Locate the cell with the specified text and output its (X, Y) center coordinate. 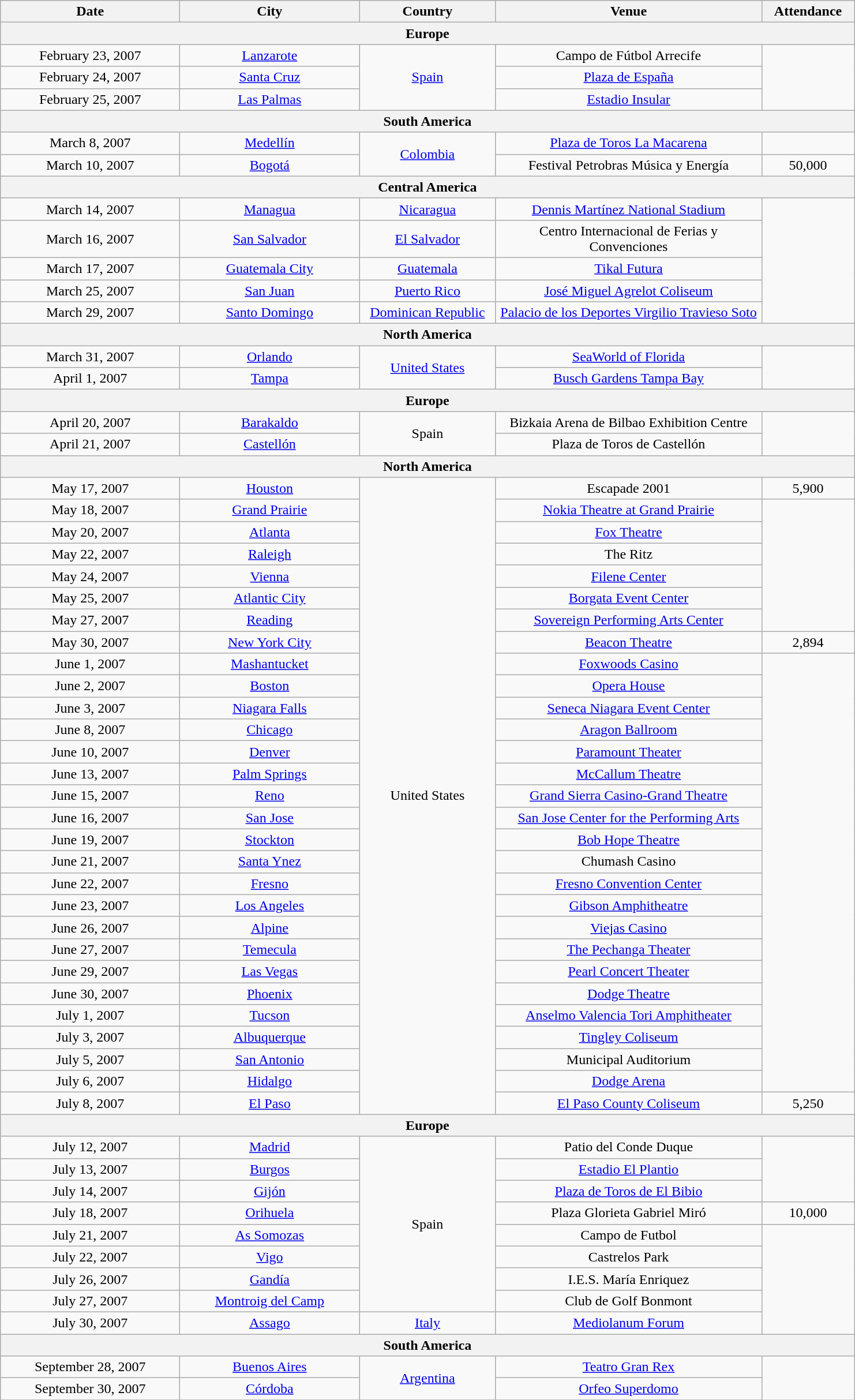
Orlando (270, 357)
Orihuela (270, 1213)
Plaza Glorieta Gabriel Miró (629, 1213)
Gandía (270, 1279)
San Jose Center for the Performing Arts (629, 818)
July 26, 2007 (90, 1279)
Club de Golf Bonmont (629, 1301)
Colombia (427, 154)
June 23, 2007 (90, 905)
Madrid (270, 1147)
April 20, 2007 (90, 422)
February 23, 2007 (90, 55)
June 15, 2007 (90, 796)
Mediolanum Forum (629, 1323)
The Pechanga Theater (629, 949)
Italy (427, 1323)
Dodge Theatre (629, 993)
Grand Prairie (270, 510)
Centro Internacional de Ferias y Convenciones (629, 239)
May 25, 2007 (90, 598)
June 27, 2007 (90, 949)
Las Vegas (270, 971)
July 22, 2007 (90, 1257)
Hidalgo (270, 1081)
April 1, 2007 (90, 379)
Patio del Conde Duque (629, 1147)
Burgos (270, 1169)
Reading (270, 620)
El Paso County Coliseum (629, 1103)
Sovereign Performing Arts Center (629, 620)
Pearl Concert Theater (629, 971)
Puerto Rico (427, 290)
Phoenix (270, 993)
Córdoba (270, 1389)
Stockton (270, 840)
Atlanta (270, 532)
Niagara Falls (270, 708)
Fox Theatre (629, 532)
June 2, 2007 (90, 686)
Santo Domingo (270, 313)
Plaza de España (629, 77)
I.E.S. María Enriquez (629, 1279)
Festival Petrobras Música y Energía (629, 165)
Castrelos Park (629, 1257)
June 8, 2007 (90, 730)
March 25, 2007 (90, 290)
Attendance (808, 12)
February 25, 2007 (90, 99)
June 3, 2007 (90, 708)
Houston (270, 488)
March 14, 2007 (90, 209)
Raleigh (270, 554)
Reno (270, 796)
San Salvador (270, 239)
Vigo (270, 1257)
Dennis Martínez National Stadium (629, 209)
Tampa (270, 379)
May 18, 2007 (90, 510)
March 10, 2007 (90, 165)
June 16, 2007 (90, 818)
Paramount Theater (629, 752)
Temecula (270, 949)
April 21, 2007 (90, 444)
50,000 (808, 165)
Plaza de Toros de Castellón (629, 444)
Buenos Aires (270, 1367)
Atlantic City (270, 598)
Albuquerque (270, 1038)
September 28, 2007 (90, 1367)
May 30, 2007 (90, 642)
San Antonio (270, 1060)
Nokia Theatre at Grand Prairie (629, 510)
Seneca Niagara Event Center (629, 708)
July 6, 2007 (90, 1081)
5,250 (808, 1103)
July 21, 2007 (90, 1235)
May 17, 2007 (90, 488)
Venue (629, 12)
Estadio Insular (629, 99)
Gibson Amphitheatre (629, 905)
Santa Ynez (270, 862)
July 5, 2007 (90, 1060)
Santa Cruz (270, 77)
May 22, 2007 (90, 554)
Montroig del Camp (270, 1301)
Fresno (270, 884)
Argentina (427, 1378)
El Paso (270, 1103)
February 24, 2007 (90, 77)
Viejas Casino (629, 927)
July 13, 2007 (90, 1169)
July 30, 2007 (90, 1323)
Campo de Fútbol Arrecife (629, 55)
SeaWorld of Florida (629, 357)
San Jose (270, 818)
Central America (427, 187)
March 8, 2007 (90, 143)
Grand Sierra Casino-Grand Theatre (629, 796)
Beacon Theatre (629, 642)
José Miguel Agrelot Coliseum (629, 290)
Tikal Futura (629, 268)
Dodge Arena (629, 1081)
July 3, 2007 (90, 1038)
City (270, 12)
Boston (270, 686)
Anselmo Valencia Tori Amphitheater (629, 1016)
Palacio de los Deportes Virgilio Travieso Soto (629, 313)
Country (427, 12)
Dominican Republic (427, 313)
Municipal Auditorium (629, 1060)
Opera House (629, 686)
Denver (270, 752)
Mashantucket (270, 664)
Plaza de Toros La Macarena (629, 143)
10,000 (808, 1213)
The Ritz (629, 554)
Plaza de Toros de El Bibio (629, 1191)
June 26, 2007 (90, 927)
Medellín (270, 143)
Chumash Casino (629, 862)
June 1, 2007 (90, 664)
Las Palmas (270, 99)
July 27, 2007 (90, 1301)
Foxwoods Casino (629, 664)
July 1, 2007 (90, 1016)
Managua (270, 209)
Aragon Ballroom (629, 730)
Busch Gardens Tampa Bay (629, 379)
Alpine (270, 927)
Guatemala City (270, 268)
June 21, 2007 (90, 862)
June 22, 2007 (90, 884)
San Juan (270, 290)
June 29, 2007 (90, 971)
Filene Center (629, 576)
March 29, 2007 (90, 313)
Vienna (270, 576)
Escapade 2001 (629, 488)
July 18, 2007 (90, 1213)
As Somozas (270, 1235)
Estadio El Plantio (629, 1169)
Guatemala (427, 268)
Gijón (270, 1191)
Palm Springs (270, 774)
June 10, 2007 (90, 752)
5,900 (808, 488)
Fresno Convention Center (629, 884)
Assago (270, 1323)
Castellón (270, 444)
Tucson (270, 1016)
Bizkaia Arena de Bilbao Exhibition Centre (629, 422)
March 17, 2007 (90, 268)
June 30, 2007 (90, 993)
July 8, 2007 (90, 1103)
Tingley Coliseum (629, 1038)
May 20, 2007 (90, 532)
March 31, 2007 (90, 357)
June 19, 2007 (90, 840)
March 16, 2007 (90, 239)
New York City (270, 642)
July 12, 2007 (90, 1147)
Orfeo Superdomo (629, 1389)
July 14, 2007 (90, 1191)
Chicago (270, 730)
Teatro Gran Rex (629, 1367)
McCallum Theatre (629, 774)
Bob Hope Theatre (629, 840)
September 30, 2007 (90, 1389)
Barakaldo (270, 422)
Date (90, 12)
Nicaragua (427, 209)
Bogotá (270, 165)
June 13, 2007 (90, 774)
Borgata Event Center (629, 598)
El Salvador (427, 239)
Campo de Futbol (629, 1235)
2,894 (808, 642)
May 27, 2007 (90, 620)
Lanzarote (270, 55)
Los Angeles (270, 905)
May 24, 2007 (90, 576)
